Return the [X, Y] coordinate for the center point of the cell that contains the specified text.  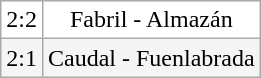
2:1 [22, 58]
Caudal - Fuenlabrada [151, 58]
Fabril - Almazán [151, 20]
2:2 [22, 20]
